Return the (x, y) coordinate for the center point of the cell that contains the specified text.  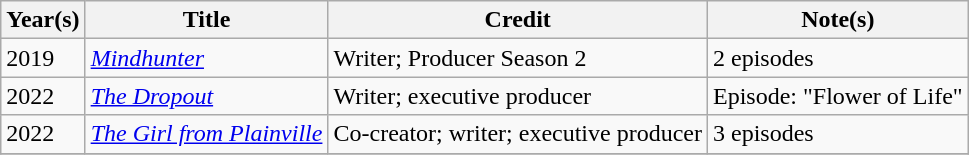
Title (206, 20)
The Girl from Plainville (206, 134)
Mindhunter (206, 58)
Note(s) (838, 20)
Credit (518, 20)
Writer; Producer Season 2 (518, 58)
2 episodes (838, 58)
Writer; executive producer (518, 96)
Year(s) (43, 20)
2019 (43, 58)
The Dropout (206, 96)
Episode: "Flower of Life" (838, 96)
3 episodes (838, 134)
Co-creator; writer; executive producer (518, 134)
